Identify which cell holds the provided text, then report its (x, y) central coordinate. 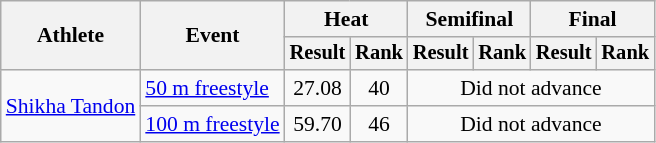
40 (379, 88)
59.70 (318, 124)
Shikha Tandon (71, 106)
50 m freestyle (212, 88)
Heat (346, 19)
Event (212, 36)
Semifinal (470, 19)
46 (379, 124)
Athlete (71, 36)
27.08 (318, 88)
100 m freestyle (212, 124)
Final (592, 19)
